Find where the given text appears and provide that cell's center as [x, y] coordinate. 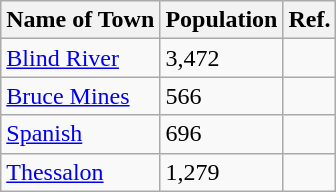
Population [222, 20]
696 [222, 134]
Blind River [80, 58]
Ref. [310, 20]
3,472 [222, 58]
1,279 [222, 172]
Spanish [80, 134]
Name of Town [80, 20]
566 [222, 96]
Bruce Mines [80, 96]
Thessalon [80, 172]
